Capture the cell that displays the provided text and extract its (x, y) central coordinate. 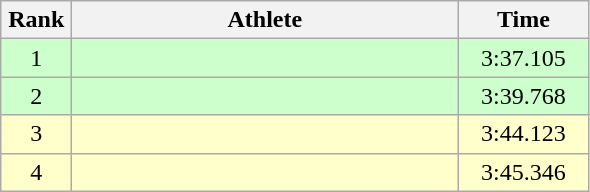
3:39.768 (524, 96)
3 (36, 134)
Athlete (265, 20)
3:45.346 (524, 172)
Time (524, 20)
1 (36, 58)
3:37.105 (524, 58)
4 (36, 172)
3:44.123 (524, 134)
Rank (36, 20)
2 (36, 96)
